From the cell containing the given text, extract its center point as [X, Y] coordinate. 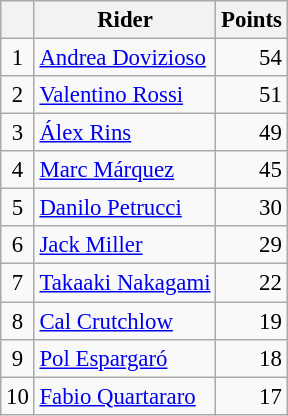
6 [18, 245]
29 [252, 245]
30 [252, 208]
Cal Crutchlow [125, 321]
Rider [125, 20]
54 [252, 58]
Álex Rins [125, 133]
2 [18, 95]
Points [252, 20]
Danilo Petrucci [125, 208]
19 [252, 321]
8 [18, 321]
49 [252, 133]
10 [18, 396]
Valentino Rossi [125, 95]
3 [18, 133]
22 [252, 283]
Marc Márquez [125, 170]
1 [18, 58]
5 [18, 208]
45 [252, 170]
51 [252, 95]
7 [18, 283]
Jack Miller [125, 245]
Andrea Dovizioso [125, 58]
17 [252, 396]
Pol Espargaró [125, 358]
18 [252, 358]
Fabio Quartararo [125, 396]
Takaaki Nakagami [125, 283]
9 [18, 358]
4 [18, 170]
